Scan for the cell matching the given text and deliver its [X, Y] coordinate at center. 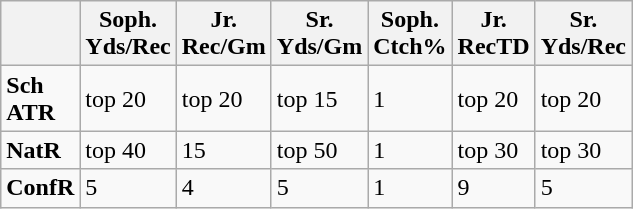
Soph.Ctch% [410, 34]
Sr.Yds/Gm [319, 34]
9 [494, 188]
top 50 [319, 150]
Sr.Yds/Rec [583, 34]
ConfR [40, 188]
SchATR [40, 98]
Jr.Rec/Gm [224, 34]
NatR [40, 150]
top 40 [128, 150]
15 [224, 150]
4 [224, 188]
Jr.RecTD [494, 34]
Soph.Yds/Rec [128, 34]
top 15 [319, 98]
